For the text-containing cell, return its midpoint in [x, y] coordinate format. 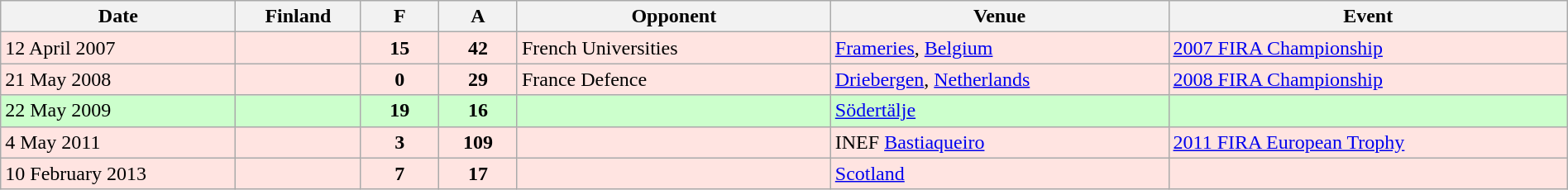
0 [400, 79]
French Universities [673, 48]
Opponent [673, 17]
12 April 2007 [118, 48]
2008 FIRA Championship [1368, 79]
Event [1368, 17]
F [400, 17]
Driebergen, Netherlands [999, 79]
7 [400, 173]
22 May 2009 [118, 111]
France Defence [673, 79]
Frameries, Belgium [999, 48]
3 [400, 142]
2007 FIRA Championship [1368, 48]
10 February 2013 [118, 173]
2011 FIRA European Trophy [1368, 142]
109 [478, 142]
21 May 2008 [118, 79]
16 [478, 111]
Finland [298, 17]
42 [478, 48]
15 [400, 48]
29 [478, 79]
4 May 2011 [118, 142]
Södertälje [999, 111]
Date [118, 17]
INEF Bastiaqueiro [999, 142]
Venue [999, 17]
19 [400, 111]
A [478, 17]
Scotland [999, 173]
17 [478, 173]
